Find where the given text appears and provide that cell's center as (X, Y) coordinate. 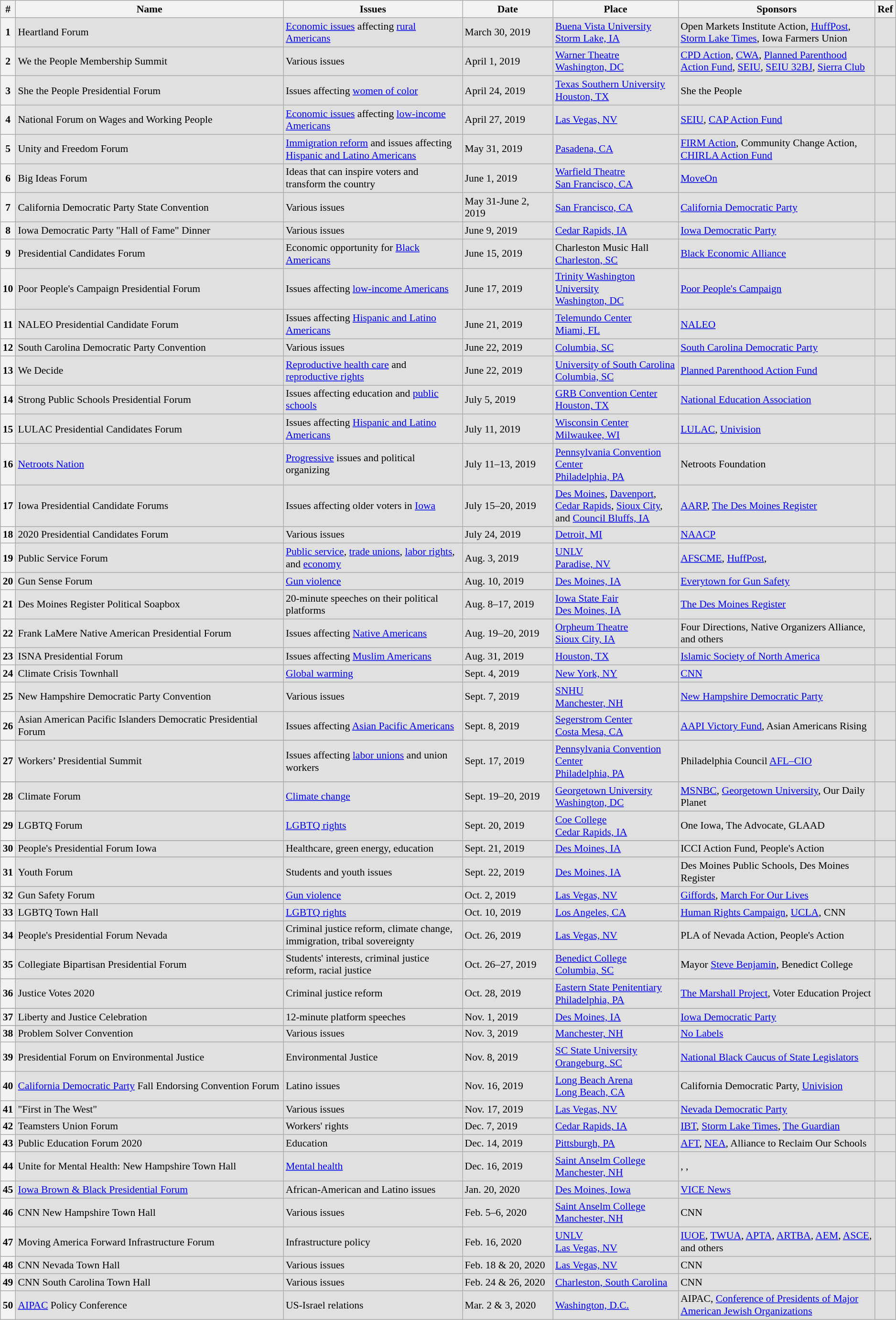
Benedict College Columbia, SC (615, 964)
US-Israel relations (373, 1305)
Feb. 18 & 20, 2020 (507, 1265)
June 1, 2019 (507, 178)
44 (8, 1166)
Issues affecting women of color (373, 91)
One Iowa, The Advocate, GLAAD (777, 826)
49 (8, 1282)
Pasadena, CA (615, 149)
42 (8, 1126)
Liberty and Justice Celebration (149, 1017)
37 (8, 1017)
Dec. 16, 2019 (507, 1166)
Aug. 10, 2019 (507, 581)
Oct. 26–27, 2019 (507, 964)
Netroots Foundation (777, 465)
New Hampshire Democratic Party Convention (149, 697)
25 (8, 697)
Los Angeles, CA (615, 912)
4 (8, 119)
Islamic Society of North America (777, 657)
46 (8, 1213)
Issues (373, 9)
UNLV Las Vegas, NV (615, 1242)
32 (8, 895)
July 15–20, 2019 (507, 506)
GRB Convention Center Houston, TX (615, 400)
Ref (885, 9)
San Francisco, CA (615, 207)
LULAC Presidential Candidates Forum (149, 429)
23 (8, 657)
ICCI Action Fund, People's Action (777, 849)
Houston, TX (615, 657)
Climate Crisis Townhall (149, 674)
5 (8, 149)
Oct. 2, 2019 (507, 895)
Nov. 1, 2019 (507, 1017)
Warfield Theatre San Francisco, CA (615, 178)
50 (8, 1305)
Moving America Forward Infrastructure Forum (149, 1242)
LULAC, Univision (777, 429)
African-American and Latino issues (373, 1190)
Education (373, 1144)
ISNA Presidential Forum (149, 657)
Nov. 8, 2019 (507, 1057)
15 (8, 429)
AFSCME, HuffPost, (777, 558)
SEIU, CAP Action Fund (777, 119)
National Black Caucus of State Legislators (777, 1057)
, , (777, 1166)
29 (8, 826)
7 (8, 207)
18 (8, 535)
Students and youth issues (373, 872)
Iowa State Fair Des Moines, IA (615, 604)
Des Moines, Davenport, Cedar Rapids, Sioux City, and Council Bluffs, IA (615, 506)
California Democratic Party (777, 207)
Climate Forum (149, 796)
Heartland Forum (149, 32)
Four Directions, Native Organizers Alliance, and others (777, 634)
24 (8, 674)
Issues affecting older voters in Iowa (373, 506)
Presidential Candidates Forum (149, 253)
Iowa Presidential Candidate Forums (149, 506)
July 11, 2019 (507, 429)
California Democratic Party, Univision (777, 1086)
1 (8, 32)
AARP, The Des Moines Register (777, 506)
Sept. 8, 2019 (507, 725)
Issues affecting Native Americans (373, 634)
Des Moines Public Schools, Des Moines Register (777, 872)
The Marshall Project, Voter Education Project (777, 994)
Issues affecting Asian Pacific Americans (373, 725)
Oct. 10, 2019 (507, 912)
Asian American Pacific Islanders Democratic Presidential Forum (149, 725)
June 17, 2019 (507, 289)
Ideas that can inspire voters and transform the country (373, 178)
Feb. 24 & 26, 2020 (507, 1282)
Georgetown University Washington, DC (615, 796)
31 (8, 872)
CPD Action, CWA, Planned Parenthood Action Fund, SEIU, SEIU 32BJ, Sierra Club (777, 61)
Aug. 19–20, 2019 (507, 634)
Issues affecting education and public schools (373, 400)
Criminal justice reform (373, 994)
June 15, 2019 (507, 253)
34 (8, 935)
Dec. 14, 2019 (507, 1144)
Poor People's Campaign (777, 289)
19 (8, 558)
AIPAC, Conference of Presidents of Major American Jewish Organizations (777, 1305)
PLA of Nevada Action, People's Action (777, 935)
Des Moines, Iowa (615, 1190)
LGBTQ Town Hall (149, 912)
Economic opportunity for Black Americans (373, 253)
Youth Forum (149, 872)
30 (8, 849)
Progressive issues and political organizing (373, 465)
AIPAC Policy Conference (149, 1305)
33 (8, 912)
July 24, 2019 (507, 535)
39 (8, 1057)
Mayor Steve Benjamin, Benedict College (777, 964)
Mental health (373, 1166)
Economic issues affecting rural Americans (373, 32)
Charleston Music Hall Charleston, SC (615, 253)
Sponsors (777, 9)
Feb. 16, 2020 (507, 1242)
13 (8, 371)
Public service, trade unions, labor rights, and economy (373, 558)
Detroit, MI (615, 535)
Big Ideas Forum (149, 178)
Strong Public Schools Presidential Forum (149, 400)
# (8, 9)
Immigration reform and issues affecting Hispanic and Latino Americans (373, 149)
Everytown for Gun Safety (777, 581)
LGBTQ Forum (149, 826)
UNLV Paradise, NV (615, 558)
36 (8, 994)
June 9, 2019 (507, 231)
8 (8, 231)
People's Presidential Forum Nevada (149, 935)
California Democratic Party State Convention (149, 207)
Netroots Nation (149, 465)
Black Economic Alliance (777, 253)
Trinity Washington University Washington, DC (615, 289)
National Forum on Wages and Working People (149, 119)
CNN New Hampshire Town Hall (149, 1213)
Aug. 31, 2019 (507, 657)
Sept. 17, 2019 (507, 762)
CNN Nevada Town Hall (149, 1265)
Date (507, 9)
NALEO (777, 324)
University of South Carolina Columbia, SC (615, 371)
Students' interests, criminal justice reform, racial justice (373, 964)
July 11–13, 2019 (507, 465)
22 (8, 634)
Justice Votes 2020 (149, 994)
April 24, 2019 (507, 91)
MoveOn (777, 178)
IUOE, TWUA, APTA, ARTBA, AEM, ASCE, and others (777, 1242)
9 (8, 253)
Sept. 7, 2019 (507, 697)
27 (8, 762)
48 (8, 1265)
Des Moines Register Political Soapbox (149, 604)
38 (8, 1034)
26 (8, 725)
Nov. 17, 2019 (507, 1109)
12 (8, 347)
Gun Sense Forum (149, 581)
20 (8, 581)
3 (8, 91)
Frank LaMere Native American Presidential Forum (149, 634)
MSNBC, Georgetown University, Our Daily Planet (777, 796)
41 (8, 1109)
July 5, 2019 (507, 400)
Segerstrom Center Costa Mesa, CA (615, 725)
IBT, Storm Lake Times, The Guardian (777, 1126)
May 31, 2019 (507, 149)
AFT, NEA, Alliance to Reclaim Our Schools (777, 1144)
June 21, 2019 (507, 324)
"First in The West" (149, 1109)
NAACP (777, 535)
6 (8, 178)
Sept. 19–20, 2019 (507, 796)
Philadelphia Council AFL–CIO (777, 762)
Criminal justice reform, climate change, immigration, tribal sovereignty (373, 935)
Public Service Forum (149, 558)
New Hampshire Democratic Party (777, 697)
Sept. 4, 2019 (507, 674)
April 1, 2019 (507, 61)
Telemundo Center Miami, FL (615, 324)
10 (8, 289)
40 (8, 1086)
Reproductive health care and reproductive rights (373, 371)
Buena Vista University Storm Lake, IA (615, 32)
2020 Presidential Candidates Forum (149, 535)
Nov. 3, 2019 (507, 1034)
47 (8, 1242)
SC State University Orangeburg, SC (615, 1057)
Columbia, SC (615, 347)
People's Presidential Forum Iowa (149, 849)
Name (149, 9)
Pittsburgh, PA (615, 1144)
12-minute platform speeches (373, 1017)
11 (8, 324)
We the People Membership Summit (149, 61)
Healthcare, green energy, education (373, 849)
April 27, 2019 (507, 119)
She the People Presidential Forum (149, 91)
Workers’ Presidential Summit (149, 762)
Climate change (373, 796)
Collegiate Bipartisan Presidential Forum (149, 964)
Giffords, March For Our Lives (777, 895)
National Education Association (777, 400)
17 (8, 506)
Charleston, South Carolina (615, 1282)
Presidential Forum on Environmental Justice (149, 1057)
Unite for Mental Health: New Hampshire Town Hall (149, 1166)
Open Markets Institute Action, HuffPost, Storm Lake Times, Iowa Farmers Union (777, 32)
AAPI Victory Fund, Asian Americans Rising (777, 725)
Iowa Democratic Party "Hall of Fame" Dinner (149, 231)
March 30, 2019 (507, 32)
Feb. 5–6, 2020 (507, 1213)
Sept. 21, 2019 (507, 849)
No Labels (777, 1034)
Washington, D.C. (615, 1305)
Jan. 20, 2020 (507, 1190)
Oct. 26, 2019 (507, 935)
South Carolina Democratic Party Convention (149, 347)
The Des Moines Register (777, 604)
Latino issues (373, 1086)
16 (8, 465)
Sept. 22, 2019 (507, 872)
Mar. 2 & 3, 2020 (507, 1305)
Poor People's Campaign Presidential Forum (149, 289)
CNN South Carolina Town Hall (149, 1282)
Nov. 16, 2019 (507, 1086)
Planned Parenthood Action Fund (777, 371)
California Democratic Party Fall Endorsing Convention Forum (149, 1086)
Teamsters Union Forum (149, 1126)
43 (8, 1144)
Workers' rights (373, 1126)
Aug. 3, 2019 (507, 558)
Sept. 20, 2019 (507, 826)
Global warming (373, 674)
FIRM Action, Community Change Action, CHIRLA Action Fund (777, 149)
She the People (777, 91)
Wisconsin Center Milwaukee, WI (615, 429)
New York, NY (615, 674)
VICE News (777, 1190)
South Carolina Democratic Party (777, 347)
Problem Solver Convention (149, 1034)
Iowa Brown & Black Presidential Forum (149, 1190)
Issues affecting low-income Americans (373, 289)
Economic issues affecting low-income Americans (373, 119)
Coe College Cedar Rapids, IA (615, 826)
NALEO Presidential Candidate Forum (149, 324)
Orpheum Theatre Sioux City, IA (615, 634)
2 (8, 61)
Unity and Freedom Forum (149, 149)
14 (8, 400)
Eastern State Penitentiary Philadelphia, PA (615, 994)
35 (8, 964)
Place (615, 9)
Gun Safety Forum (149, 895)
May 31-June 2, 2019 (507, 207)
Warner Theatre Washington, DC (615, 61)
Dec. 7, 2019 (507, 1126)
Issues affecting labor unions and union workers (373, 762)
Nevada Democratic Party (777, 1109)
Environmental Justice (373, 1057)
Manchester, NH (615, 1034)
Issues affecting Muslim Americans (373, 657)
28 (8, 796)
SNHU Manchester, NH (615, 697)
Aug. 8–17, 2019 (507, 604)
Infrastructure policy (373, 1242)
Human Rights Campaign, UCLA, CNN (777, 912)
21 (8, 604)
Oct. 28, 2019 (507, 994)
Long Beach Arena Long Beach, CA (615, 1086)
45 (8, 1190)
We Decide (149, 371)
Public Education Forum 2020 (149, 1144)
Texas Southern University Houston, TX (615, 91)
20-minute speeches on their political platforms (373, 604)
